Provide the [x, y] coordinate of the cell's center where the given text is located.  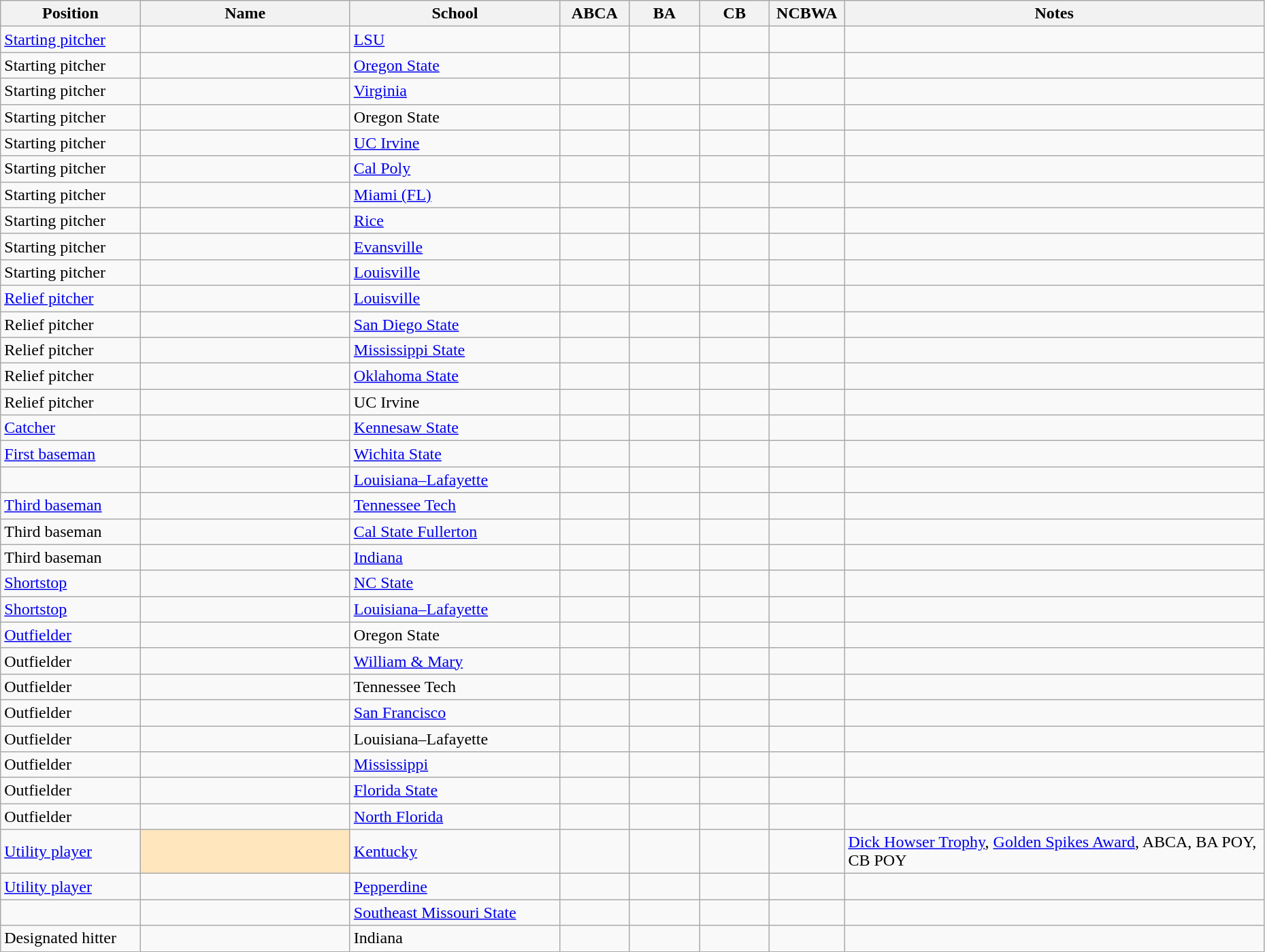
LSU [455, 39]
Miami (FL) [455, 195]
CB [735, 14]
Evansville [455, 246]
NC State [455, 583]
BA [664, 14]
San Francisco [455, 712]
Florida State [455, 791]
Dick Howser Trophy, Golden Spikes Award, ABCA, BA POY, CB POY [1054, 852]
North Florida [455, 817]
William & Mary [455, 661]
Virginia [455, 91]
Kennesaw State [455, 428]
San Diego State [455, 325]
Designated hitter [71, 938]
Cal Poly [455, 169]
Kentucky [455, 852]
NCBWA [807, 14]
Southeast Missouri State [455, 913]
Oklahoma State [455, 376]
Wichita State [455, 454]
Pepperdine [455, 887]
Catcher [71, 428]
Mississippi State [455, 350]
Name [245, 14]
Cal State Fullerton [455, 531]
Rice [455, 220]
Mississippi [455, 765]
Notes [1054, 14]
School [455, 14]
Position [71, 14]
ABCA [595, 14]
First baseman [71, 454]
